Extract the [X, Y] coordinate from the center of the cell holding the provided text.  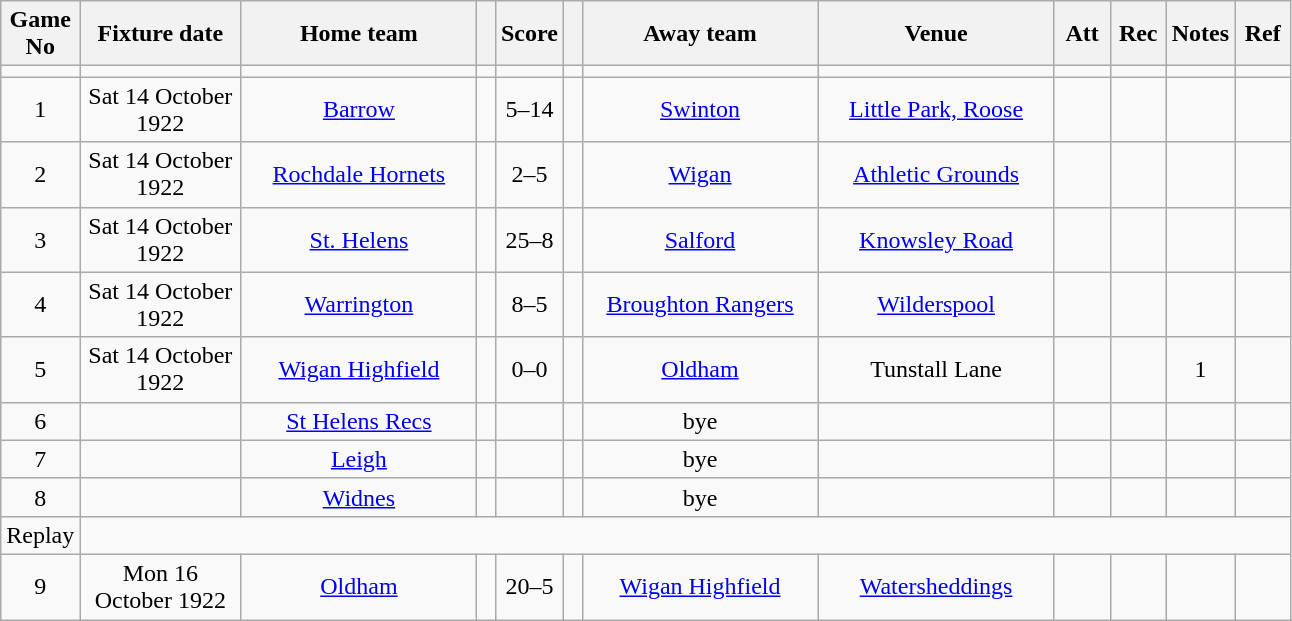
Wigan [700, 174]
Score [529, 34]
Fixture date [160, 34]
Athletic Grounds [936, 174]
6 [40, 421]
Mon 16 October 1922 [160, 586]
8 [40, 497]
2 [40, 174]
Warrington [359, 304]
8–5 [529, 304]
Rochdale Hornets [359, 174]
3 [40, 240]
0–0 [529, 370]
Watersheddings [936, 586]
Venue [936, 34]
Leigh [359, 459]
Little Park, Roose [936, 110]
Att [1082, 34]
Knowsley Road [936, 240]
Tunstall Lane [936, 370]
Replay [40, 535]
5 [40, 370]
Notes [1200, 34]
5–14 [529, 110]
9 [40, 586]
Broughton Rangers [700, 304]
St Helens Recs [359, 421]
20–5 [529, 586]
Widnes [359, 497]
Rec [1138, 34]
Home team [359, 34]
Wilderspool [936, 304]
25–8 [529, 240]
4 [40, 304]
Swinton [700, 110]
Barrow [359, 110]
Game No [40, 34]
Salford [700, 240]
2–5 [529, 174]
Ref [1263, 34]
7 [40, 459]
Away team [700, 34]
St. Helens [359, 240]
